Return the (X, Y) coordinate for the center point of the cell that contains the specified text.  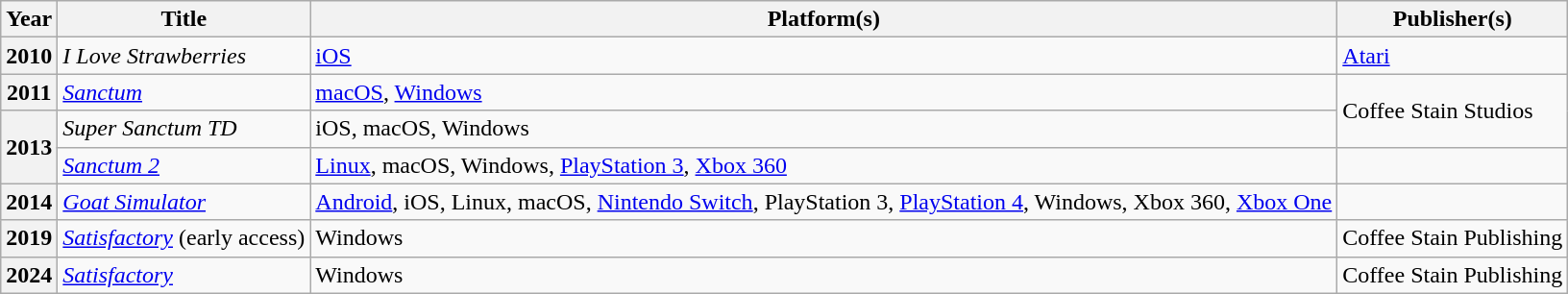
2014 (29, 202)
I Love Strawberries (184, 56)
Goat Simulator (184, 202)
Linux, macOS, Windows, PlayStation 3, Xbox 360 (824, 165)
Atari (1453, 56)
Publisher(s) (1453, 19)
Satisfactory (early access) (184, 238)
Sanctum (184, 92)
Sanctum 2 (184, 165)
Super Sanctum TD (184, 129)
2019 (29, 238)
iOS, macOS, Windows (824, 129)
2013 (29, 147)
macOS, Windows (824, 92)
Year (29, 19)
iOS (824, 56)
2011 (29, 92)
2010 (29, 56)
2024 (29, 275)
Coffee Stain Studios (1453, 110)
Title (184, 19)
Platform(s) (824, 19)
Satisfactory (184, 275)
Android, iOS, Linux, macOS, Nintendo Switch, PlayStation 3, PlayStation 4, Windows, Xbox 360, Xbox One (824, 202)
